Identify which cell holds the provided text, then report its (x, y) central coordinate. 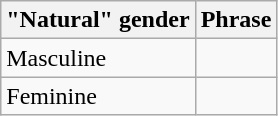
"Natural" gender (98, 20)
Phrase (236, 20)
Feminine (98, 96)
Masculine (98, 58)
